Identify which cell holds the provided text, then report its [X, Y] central coordinate. 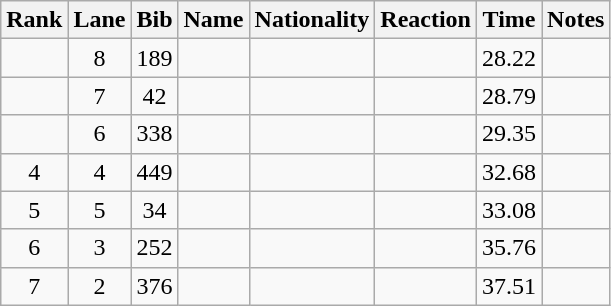
Nationality [312, 20]
338 [154, 134]
37.51 [510, 286]
Rank [34, 20]
Time [510, 20]
449 [154, 172]
2 [100, 286]
33.08 [510, 210]
28.79 [510, 96]
Bib [154, 20]
Reaction [426, 20]
28.22 [510, 58]
Name [214, 20]
3 [100, 248]
Lane [100, 20]
29.35 [510, 134]
32.68 [510, 172]
376 [154, 286]
252 [154, 248]
34 [154, 210]
189 [154, 58]
42 [154, 96]
8 [100, 58]
35.76 [510, 248]
Notes [576, 20]
